Scan for the cell matching the given text and deliver its (X, Y) coordinate at center. 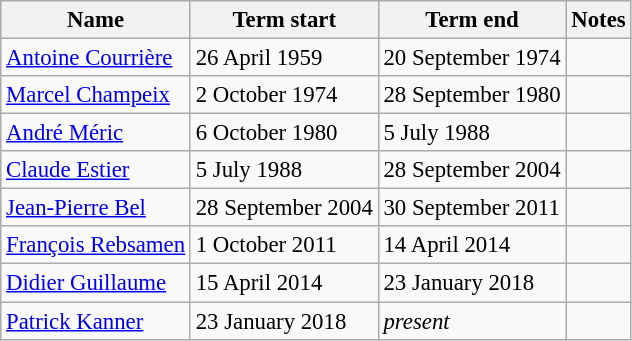
present (472, 321)
1 October 2011 (284, 245)
28 September 1980 (472, 95)
Name (96, 20)
Didier Guillaume (96, 283)
Antoine Courrière (96, 58)
2 October 1974 (284, 95)
Claude Estier (96, 170)
15 April 2014 (284, 283)
Term start (284, 20)
Term end (472, 20)
Patrick Kanner (96, 321)
Notes (598, 20)
Marcel Champeix (96, 95)
Jean-Pierre Bel (96, 208)
30 September 2011 (472, 208)
François Rebsamen (96, 245)
6 October 1980 (284, 133)
14 April 2014 (472, 245)
20 September 1974 (472, 58)
André Méric (96, 133)
26 April 1959 (284, 58)
